For the text-containing cell, return its midpoint in [X, Y] coordinate format. 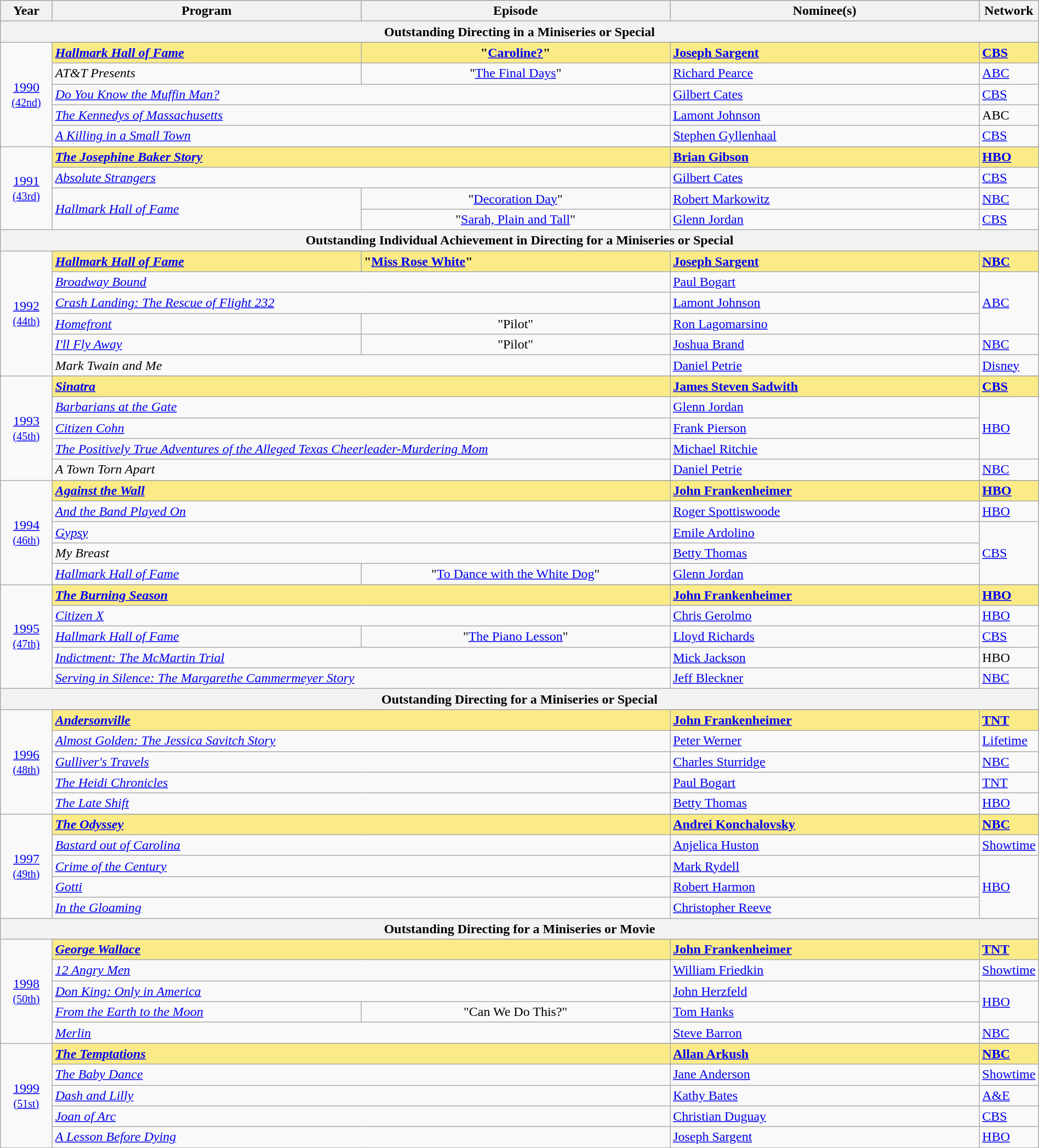
Christopher Reeve [825, 907]
Nominee(s) [825, 11]
Against the Wall [361, 490]
Gotti [361, 887]
Citizen X [361, 616]
Peter Werner [825, 741]
Mark Rydell [825, 866]
Lifetime [1009, 741]
1991(43rd) [26, 188]
The Baby Dance [361, 1075]
Barbarians at the Gate [361, 407]
Lloyd Richards [825, 637]
1995(47th) [26, 636]
Merlin [361, 1033]
Almost Golden: The Jessica Savitch Story [361, 741]
I'll Fly Away [207, 345]
Steve Barron [825, 1033]
Bastard out of Carolina [361, 845]
1992(44th) [26, 313]
George Wallace [361, 950]
The Kennedys of Massachusetts [361, 115]
Serving in Silence: The Margarethe Cammermeyer Story [361, 678]
Don King: Only in America [361, 991]
Kathy Bates [825, 1095]
Joshua Brand [825, 345]
Mick Jackson [825, 658]
Year [26, 11]
"The Piano Lesson" [516, 637]
1998(50th) [26, 991]
The Odyssey [361, 824]
From the Earth to the Moon [207, 1012]
1993(45th) [26, 428]
My Breast [361, 553]
Joan of Arc [361, 1116]
A Killing in a Small Town [361, 136]
Richard Pearce [825, 73]
Program [207, 11]
Brian Gibson [825, 157]
Outstanding Directing for a Miniseries or Special [519, 699]
12 Angry Men [361, 970]
Anjelica Huston [825, 845]
The Heidi Chronicles [361, 783]
Christian Duguay [825, 1116]
"The Final Days" [516, 73]
Outstanding Directing for a Miniseries or Movie [519, 929]
Disney [1009, 365]
"Can We Do This?" [516, 1012]
1990(42nd) [26, 94]
Jane Anderson [825, 1075]
Do You Know the Muffin Man? [361, 94]
John Herzfeld [825, 991]
A&E [1009, 1095]
Citizen Cohn [361, 428]
Frank Pierson [825, 428]
"Caroline?" [516, 53]
The Burning Season [361, 595]
Roger Spottiswoode [825, 511]
Allan Arkush [825, 1054]
Emile Ardolino [825, 532]
James Steven Sadwith [825, 386]
Michael Ritchie [825, 449]
Sinatra [361, 386]
And the Band Played On [361, 511]
"Decoration Day" [516, 198]
Absolute Strangers [361, 178]
Indictment: The McMartin Trial [361, 658]
AT&T Presents [207, 73]
The Josephine Baker Story [361, 157]
Gulliver's Travels [361, 762]
1996(48th) [26, 762]
Outstanding Directing in a Miniseries or Special [519, 32]
Robert Harmon [825, 887]
Mark Twain and Me [361, 365]
Robert Markowitz [825, 198]
Charles Sturridge [825, 762]
Homefront [207, 324]
A Lesson Before Dying [361, 1137]
Chris Gerolmo [825, 616]
Gypsy [361, 532]
In the Gloaming [361, 907]
Ron Lagomarsino [825, 324]
Stephen Gyllenhaal [825, 136]
The Late Shift [361, 803]
The Positively True Adventures of the Alleged Texas Cheerleader-Murdering Mom [361, 449]
A Town Torn Apart [361, 470]
Jeff Bleckner [825, 678]
"Sarah, Plain and Tall" [516, 219]
Andersonville [361, 720]
Network [1009, 11]
1994(46th) [26, 532]
Crime of the Century [361, 866]
"To Dance with the White Dog" [516, 574]
"Miss Rose White" [516, 261]
Broadway Bound [361, 282]
Dash and Lilly [361, 1095]
Tom Hanks [825, 1012]
Episode [516, 11]
Andrei Konchalovsky [825, 824]
Outstanding Individual Achievement in Directing for a Miniseries or Special [519, 240]
1997(49th) [26, 866]
William Friedkin [825, 970]
The Temptations [361, 1054]
1999(51st) [26, 1095]
Crash Landing: The Rescue of Flight 232 [361, 303]
